Scan for the cell matching the given text and deliver its [X, Y] coordinate at center. 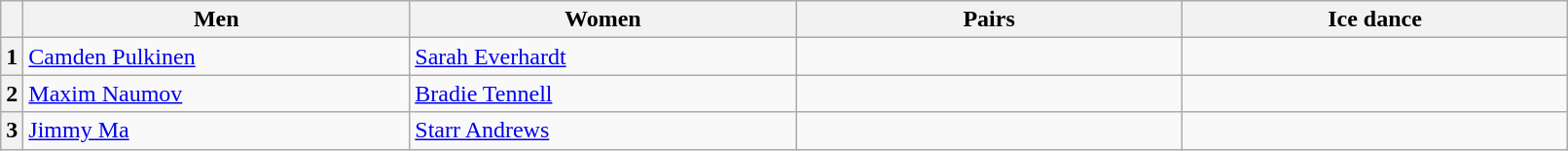
1 [12, 57]
Maxim Naumov [216, 94]
Women [603, 19]
Starr Andrews [603, 131]
Pairs [989, 19]
Bradie Tennell [603, 94]
Men [216, 19]
2 [12, 94]
3 [12, 131]
Sarah Everhardt [603, 57]
Jimmy Ma [216, 131]
Ice dance [1374, 19]
Camden Pulkinen [216, 57]
